Find where the given text appears and provide that cell's center as [x, y] coordinate. 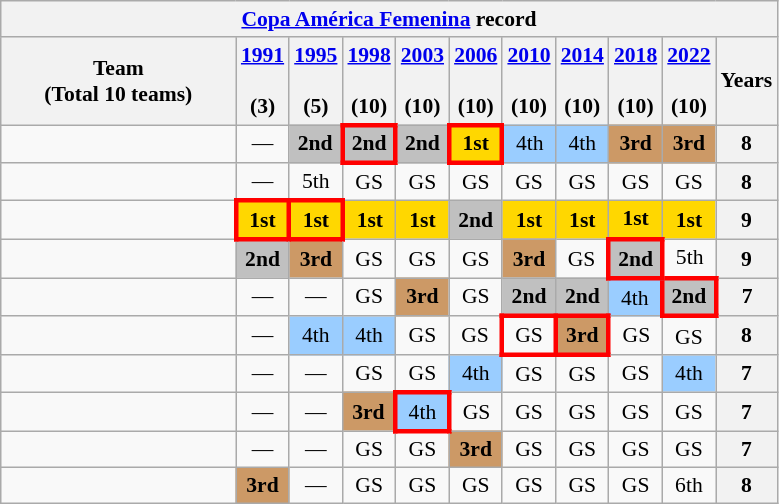
2010(10) [528, 81]
Copa América Femenina record [389, 19]
Team(Total 10 teams) [118, 81]
1998(10) [368, 81]
2003(10) [422, 81]
Years [747, 81]
6th [688, 486]
2022(10) [688, 81]
2014(10) [582, 81]
1995(5) [316, 81]
2006(10) [476, 81]
1991(3) [262, 81]
2018(10) [636, 81]
